Detect which cell encompasses the target text, then output its (X, Y) center coordinate. 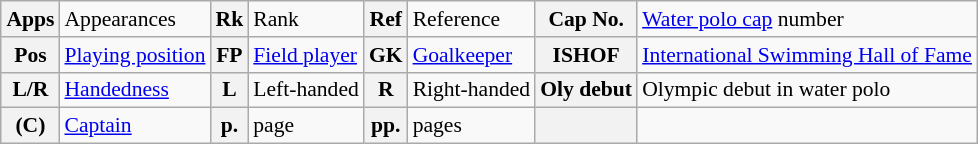
p. (230, 126)
ISHOF (586, 55)
Rank (306, 19)
Left-handed (306, 90)
International Swimming Hall of Fame (807, 55)
Oly debut (586, 90)
Goalkeeper (472, 55)
L (230, 90)
Right-handed (472, 90)
FP (230, 55)
GK (386, 55)
Cap No. (586, 19)
Handedness (134, 90)
Pos (30, 55)
L/R (30, 90)
Apps (30, 19)
(C) (30, 126)
Playing position (134, 55)
Ref (386, 19)
Rk (230, 19)
Captain (134, 126)
Field player (306, 55)
Olympic debut in water polo (807, 90)
pp. (386, 126)
Water polo cap number (807, 19)
Reference (472, 19)
R (386, 90)
page (306, 126)
pages (472, 126)
Appearances (134, 19)
